Search for the cell housing the specified text and yield its [x, y] center coordinate. 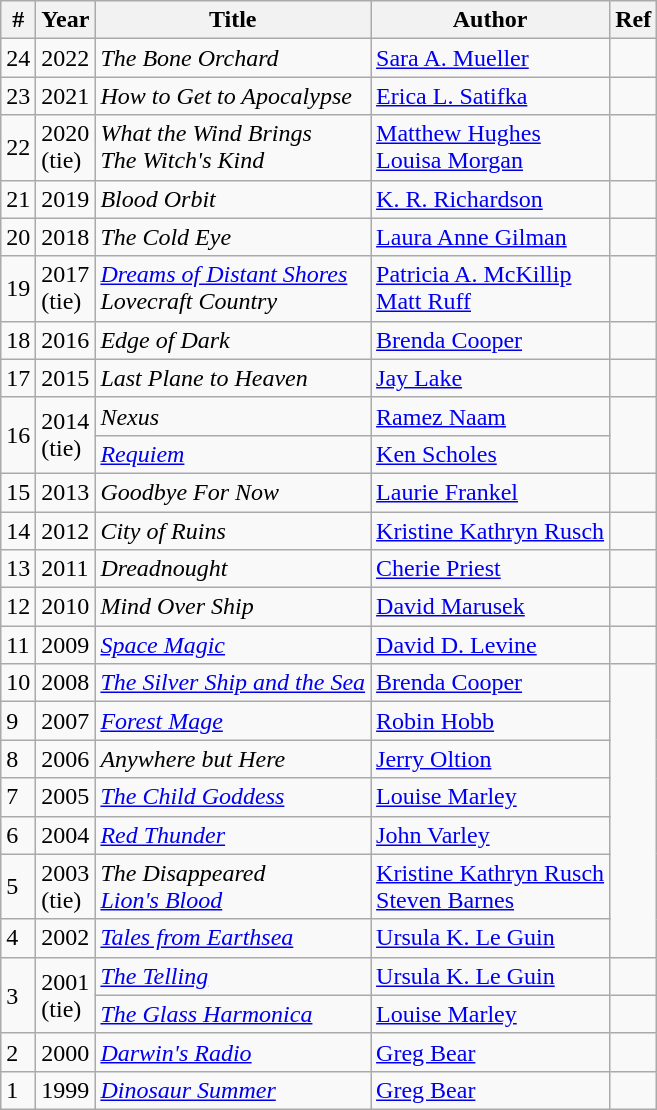
John Varley [490, 835]
Author [490, 20]
Sara A. Mueller [490, 58]
The Telling [233, 976]
Forest Mage [233, 721]
2002 [66, 938]
How to Get to Apocalypse [233, 96]
The Silver Ship and the Sea [233, 683]
2010 [66, 607]
Year [66, 20]
8 [18, 759]
Anywhere but Here [233, 759]
Laurie Frankel [490, 492]
2004 [66, 835]
2000 [66, 1052]
What the Wind BringsThe Witch's Kind [233, 148]
21 [18, 199]
2015 [66, 378]
# [18, 20]
Tales from Earthsea [233, 938]
Kristine Kathryn Rusch [490, 531]
Requiem [233, 454]
The Glass Harmonica [233, 1014]
15 [18, 492]
Goodbye For Now [233, 492]
Robin Hobb [490, 721]
Space Magic [233, 645]
Cherie Priest [490, 569]
Last Plane to Heaven [233, 378]
23 [18, 96]
Ramez Naam [490, 416]
2003(tie) [66, 886]
13 [18, 569]
The Cold Eye [233, 237]
4 [18, 938]
Laura Anne Gilman [490, 237]
2019 [66, 199]
2009 [66, 645]
2013 [66, 492]
2007 [66, 721]
K. R. Richardson [490, 199]
22 [18, 148]
2022 [66, 58]
Edge of Dark [233, 340]
David D. Levine [490, 645]
2014(tie) [66, 435]
9 [18, 721]
2011 [66, 569]
2012 [66, 531]
Patricia A. McKillip Matt Ruff [490, 288]
2021 [66, 96]
2006 [66, 759]
Blood Orbit [233, 199]
Ken Scholes [490, 454]
2 [18, 1052]
2020(tie) [66, 148]
The Bone Orchard [233, 58]
7 [18, 797]
2008 [66, 683]
1 [18, 1090]
20 [18, 237]
1999 [66, 1090]
2001(tie) [66, 995]
Matthew HughesLouisa Morgan [490, 148]
Darwin's Radio [233, 1052]
Title [233, 20]
2005 [66, 797]
5 [18, 886]
Dinosaur Summer [233, 1090]
16 [18, 435]
City of Ruins [233, 531]
17 [18, 378]
6 [18, 835]
3 [18, 995]
19 [18, 288]
Dreams of Distant Shores Lovecraft Country [233, 288]
14 [18, 531]
David Marusek [490, 607]
Nexus [233, 416]
2016 [66, 340]
24 [18, 58]
Erica L. Satifka [490, 96]
2017(tie) [66, 288]
10 [18, 683]
2018 [66, 237]
11 [18, 645]
Ref [634, 20]
Jerry Oltion [490, 759]
The Child Goddess [233, 797]
12 [18, 607]
Mind Over Ship [233, 607]
The DisappearedLion's Blood [233, 886]
Kristine Kathryn RuschSteven Barnes [490, 886]
Red Thunder [233, 835]
Dreadnought [233, 569]
Jay Lake [490, 378]
18 [18, 340]
